For the text-containing cell, return its midpoint in [X, Y] coordinate format. 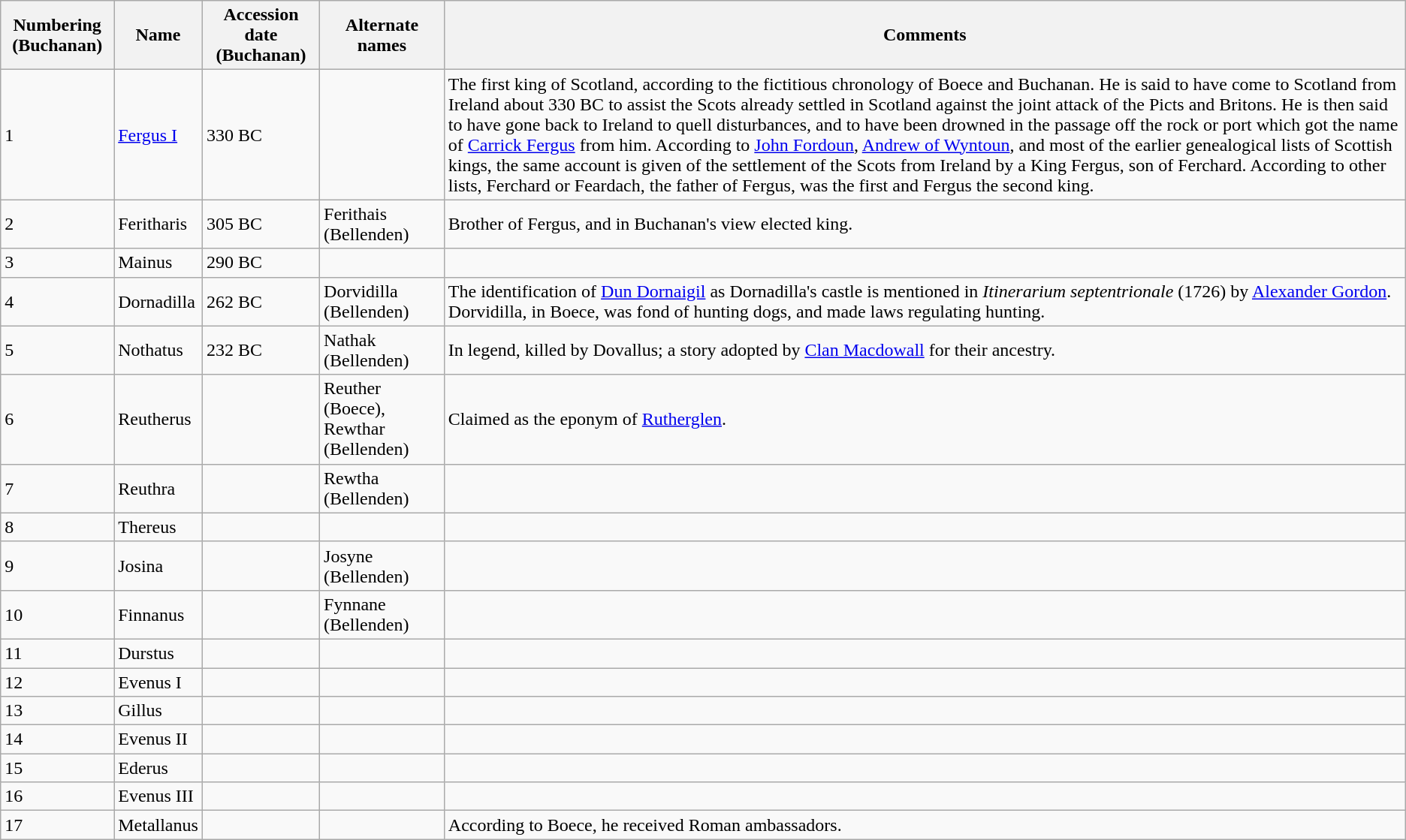
Durstus [158, 653]
In legend, killed by Dovallus; a story adopted by Clan Macdowall for their ancestry. [925, 350]
Gillus [158, 711]
Ferithais (Bellenden) [382, 224]
Josyne (Bellenden) [382, 566]
12 [57, 682]
Fergus I [158, 135]
Claimed as the eponym of Rutherglen. [925, 419]
Ederus [158, 768]
290 BC [261, 263]
Rewtha (Bellenden) [382, 488]
16 [57, 796]
Accession date (Buchanan) [261, 35]
14 [57, 739]
Josina [158, 566]
262 BC [261, 302]
8 [57, 527]
Mainus [158, 263]
Comments [925, 35]
Evenus III [158, 796]
Thereus [158, 527]
9 [57, 566]
Dorvidilla (Bellenden) [382, 302]
Reutherus [158, 419]
2 [57, 224]
Finnanus [158, 614]
232 BC [261, 350]
Reuthra [158, 488]
3 [57, 263]
Nathak (Bellenden) [382, 350]
1 [57, 135]
15 [57, 768]
Name [158, 35]
10 [57, 614]
Evenus I [158, 682]
According to Boece, he received Roman ambassadors. [925, 825]
Feritharis [158, 224]
Numbering (Buchanan) [57, 35]
17 [57, 825]
305 BC [261, 224]
Nothatus [158, 350]
11 [57, 653]
Evenus II [158, 739]
Metallanus [158, 825]
13 [57, 711]
Alternate names [382, 35]
330 BC [261, 135]
5 [57, 350]
4 [57, 302]
Dornadilla [158, 302]
6 [57, 419]
7 [57, 488]
Fynnane (Bellenden) [382, 614]
Brother of Fergus, and in Buchanan's view elected king. [925, 224]
Reuther (Boece), Rewthar (Bellenden) [382, 419]
